Search for the cell housing the specified text and yield its [X, Y] center coordinate. 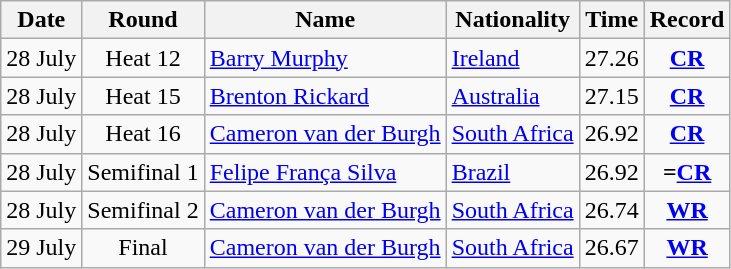
Record [687, 20]
Semifinal 1 [143, 172]
Heat 16 [143, 134]
Time [612, 20]
Date [42, 20]
Brenton Rickard [325, 96]
29 July [42, 248]
26.67 [612, 248]
Heat 15 [143, 96]
27.26 [612, 58]
Nationality [512, 20]
Round [143, 20]
Ireland [512, 58]
=CR [687, 172]
Heat 12 [143, 58]
27.15 [612, 96]
Barry Murphy [325, 58]
Semifinal 2 [143, 210]
Final [143, 248]
Felipe França Silva [325, 172]
Name [325, 20]
26.74 [612, 210]
Australia [512, 96]
Brazil [512, 172]
